Identify which cell holds the provided text, then report its [X, Y] central coordinate. 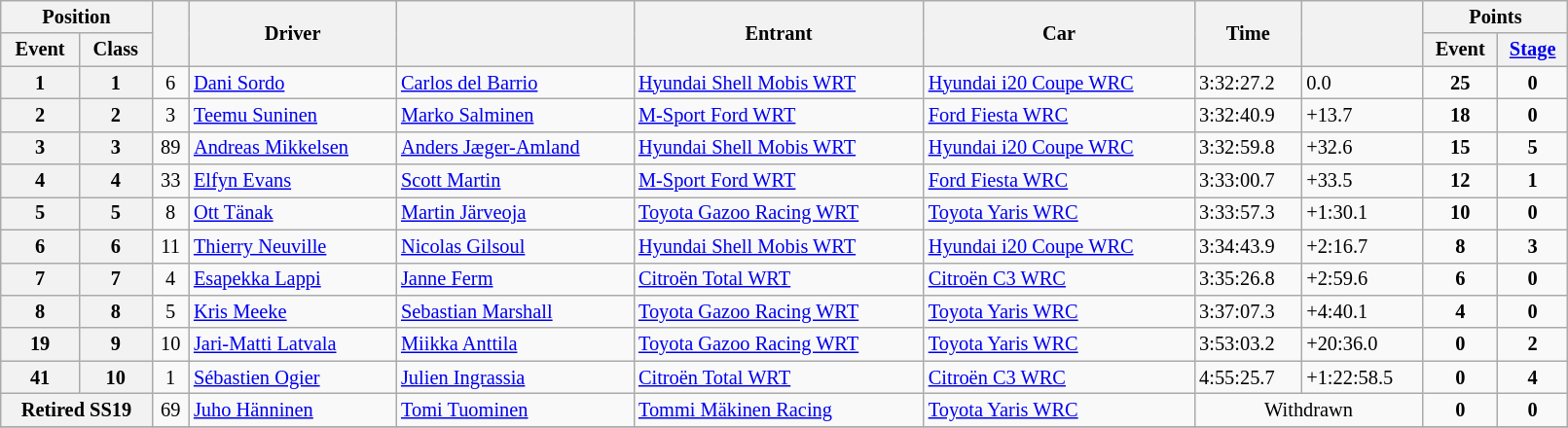
Nicolas Gilsoul [515, 246]
Esapekka Lappi [292, 279]
89 [170, 148]
3:34:43.9 [1248, 246]
41 [41, 377]
Julien Ingrassia [515, 377]
0.0 [1363, 83]
Carlos del Barrio [515, 83]
Sebastian Marshall [515, 311]
69 [170, 410]
Tomi Tuominen [515, 410]
+1:22:58.5 [1363, 377]
+2:59.6 [1363, 279]
Andreas Mikkelsen [292, 148]
12 [1460, 181]
Car [1059, 33]
3:35:26.8 [1248, 279]
25 [1460, 83]
Teemu Suninen [292, 115]
+13.7 [1363, 115]
9 [115, 344]
3:33:57.3 [1248, 213]
Anders Jæger-Amland [515, 148]
Miikka Anttila [515, 344]
Entrant [779, 33]
Tommi Mäkinen Racing [779, 410]
Class [115, 50]
Driver [292, 33]
15 [1460, 148]
Juho Hänninen [292, 410]
Withdrawn [1308, 410]
3:32:27.2 [1248, 83]
Kris Meeke [292, 311]
3:37:07.3 [1248, 311]
3:32:59.8 [1248, 148]
Elfyn Evans [292, 181]
+2:16.7 [1363, 246]
3:32:40.9 [1248, 115]
18 [1460, 115]
Janne Ferm [515, 279]
Position [76, 17]
Sébastien Ogier [292, 377]
Points [1495, 17]
3:53:03.2 [1248, 344]
Time [1248, 33]
Stage [1532, 50]
Jari-Matti Latvala [292, 344]
Scott Martin [515, 181]
Ott Tänak [292, 213]
+20:36.0 [1363, 344]
+1:30.1 [1363, 213]
19 [41, 344]
+4:40.1 [1363, 311]
3:33:00.7 [1248, 181]
Retired SS19 [76, 410]
+32.6 [1363, 148]
4:55:25.7 [1248, 377]
Martin Järveoja [515, 213]
Thierry Neuville [292, 246]
11 [170, 246]
+33.5 [1363, 181]
Marko Salminen [515, 115]
Dani Sordo [292, 83]
33 [170, 181]
